Return [X, Y] of the center of cell containing provided text 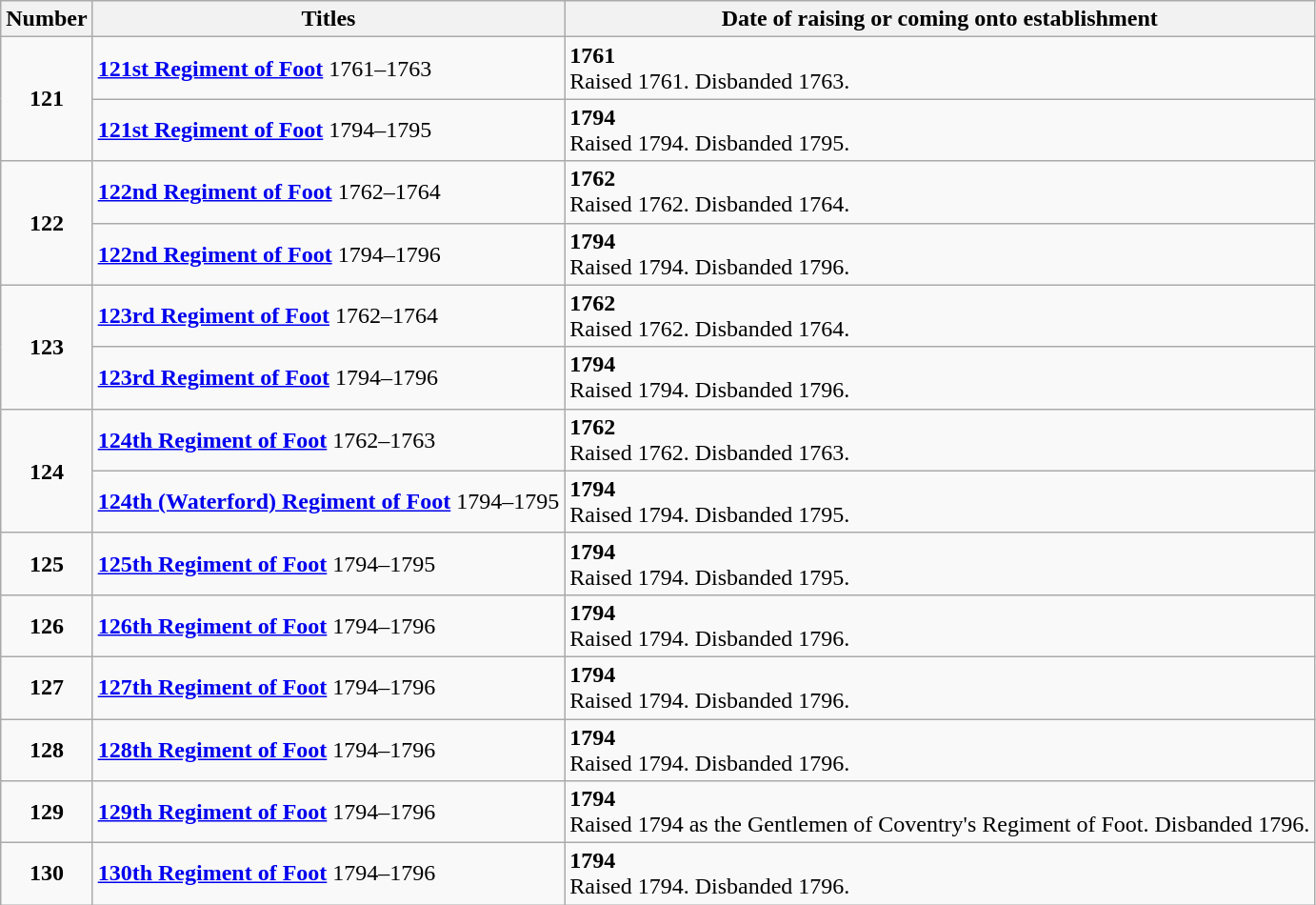
129th Regiment of Foot 1794–1796 [329, 812]
124th (Waterford) Regiment of Foot 1794–1795 [329, 501]
122 [47, 223]
126 [47, 625]
122nd Regiment of Foot 1762–1764 [329, 192]
127th Regiment of Foot 1794–1796 [329, 688]
121st Regiment of Foot 1794–1795 [329, 130]
Date of raising or coming onto establishment [940, 19]
122nd Regiment of Foot 1794–1796 [329, 253]
127 [47, 688]
128th Regiment of Foot 1794–1796 [329, 749]
126th Regiment of Foot 1794–1796 [329, 625]
124 [47, 471]
1794Raised 1794 as the Gentlemen of Coventry's Regiment of Foot. Disbanded 1796. [940, 812]
123rd Regiment of Foot 1762–1764 [329, 316]
128 [47, 749]
Titles [329, 19]
125 [47, 564]
123 [47, 347]
1761Raised 1761. Disbanded 1763. [940, 69]
130 [47, 875]
130th Regiment of Foot 1794–1796 [329, 875]
121st Regiment of Foot 1761–1763 [329, 69]
125th Regiment of Foot 1794–1795 [329, 564]
121 [47, 99]
Number [47, 19]
124th Regiment of Foot 1762–1763 [329, 440]
129 [47, 812]
123rd Regiment of Foot 1794–1796 [329, 377]
1762Raised 1762. Disbanded 1763. [940, 440]
